Capture the cell that displays the provided text and extract its (X, Y) central coordinate. 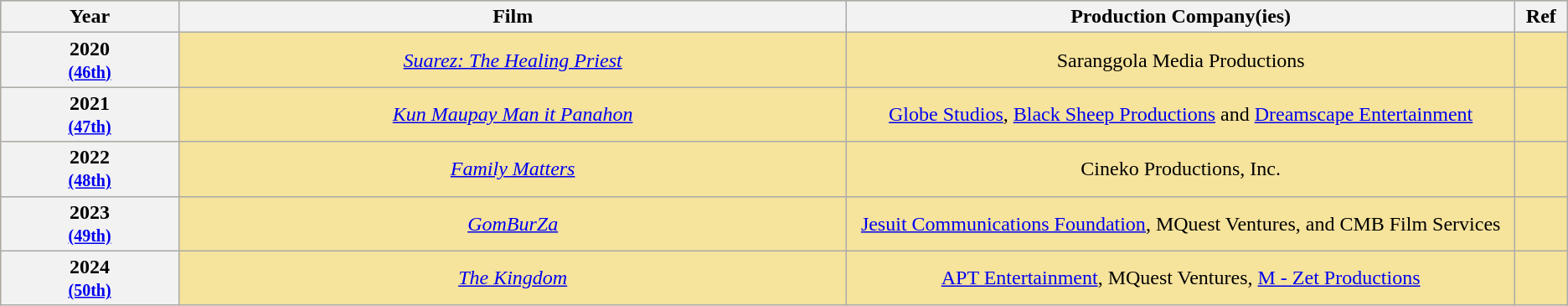
Saranggola Media Productions (1181, 60)
Globe Studios, Black Sheep Productions and Dreamscape Entertainment (1181, 114)
GomBurZa (513, 223)
The Kingdom (513, 278)
2023 (49th) (90, 223)
Production Company(ies) (1181, 17)
2022 (48th) (90, 169)
Cineko Productions, Inc. (1181, 169)
2021 (47th) (90, 114)
Suarez: The Healing Priest (513, 60)
Kun Maupay Man it Panahon (513, 114)
2020 (46th) (90, 60)
Jesuit Communications Foundation, MQuest Ventures, and CMB Film Services (1181, 223)
Ref (1541, 17)
Year (90, 17)
2024 (50th) (90, 278)
Film (513, 17)
Family Matters (513, 169)
APT Entertainment, MQuest Ventures, M - Zet Productions (1181, 278)
